Scan for the cell matching the given text and deliver its [x, y] coordinate at center. 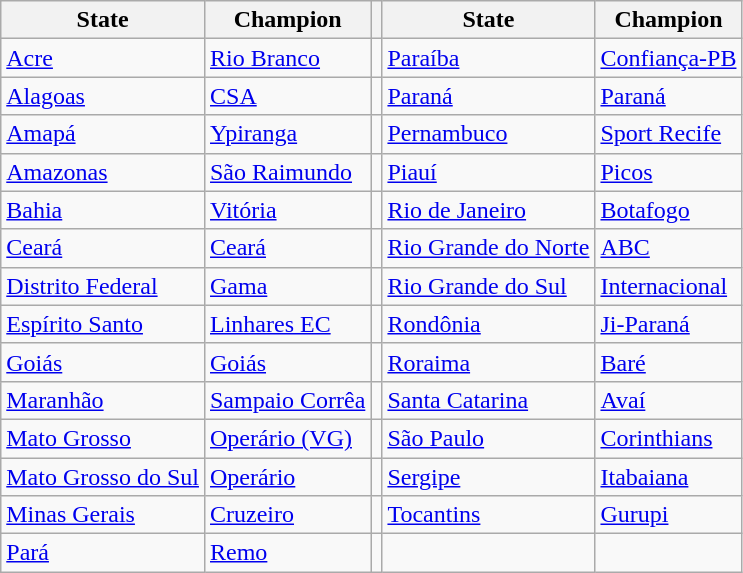
Pernambuco [488, 134]
São Paulo [488, 438]
Confiança-PB [668, 58]
Bahia [103, 210]
Mato Grosso [103, 438]
Amapá [103, 134]
Cruzeiro [287, 515]
Alagoas [103, 96]
CSA [287, 96]
Mato Grosso do Sul [103, 477]
Operário [287, 477]
Itabaiana [668, 477]
Botafogo [668, 210]
Rio Grande do Sul [488, 286]
Minas Gerais [103, 515]
Baré [668, 362]
Picos [668, 172]
ABC [668, 248]
Ypiranga [287, 134]
Maranhão [103, 400]
Amazonas [103, 172]
Ji-Paraná [668, 324]
Tocantins [488, 515]
Gurupi [668, 515]
Pará [103, 553]
Remo [287, 553]
Sport Recife [668, 134]
Sampaio Corrêa [287, 400]
Paraíba [488, 58]
Rio Grande do Norte [488, 248]
Internacional [668, 286]
Sergipe [488, 477]
Piauí [488, 172]
Gama [287, 286]
Rondônia [488, 324]
Rio de Janeiro [488, 210]
Acre [103, 58]
Distrito Federal [103, 286]
Avaí [668, 400]
Operário (VG) [287, 438]
Corinthians [668, 438]
São Raimundo [287, 172]
Espírito Santo [103, 324]
Linhares EC [287, 324]
Vitória [287, 210]
Rio Branco [287, 58]
Santa Catarina [488, 400]
Roraima [488, 362]
